Identify which cell holds the provided text, then report its (X, Y) central coordinate. 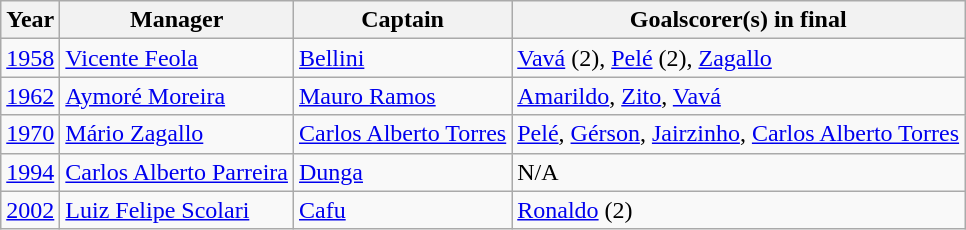
Manager (177, 20)
1958 (30, 58)
Vicente Feola (177, 58)
Carlos Alberto Parreira (177, 172)
Ronaldo (2) (738, 210)
Pelé, Gérson, Jairzinho, Carlos Alberto Torres (738, 134)
1994 (30, 172)
Amarildo, Zito, Vavá (738, 96)
Carlos Alberto Torres (402, 134)
2002 (30, 210)
Luiz Felipe Scolari (177, 210)
Captain (402, 20)
1970 (30, 134)
Mauro Ramos (402, 96)
Goalscorer(s) in final (738, 20)
Aymoré Moreira (177, 96)
Bellini (402, 58)
Vavá (2), Pelé (2), Zagallo (738, 58)
Mário Zagallo (177, 134)
Year (30, 20)
1962 (30, 96)
N/A (738, 172)
Dunga (402, 172)
Cafu (402, 210)
